Find where the given text appears and provide that cell's center as (X, Y) coordinate. 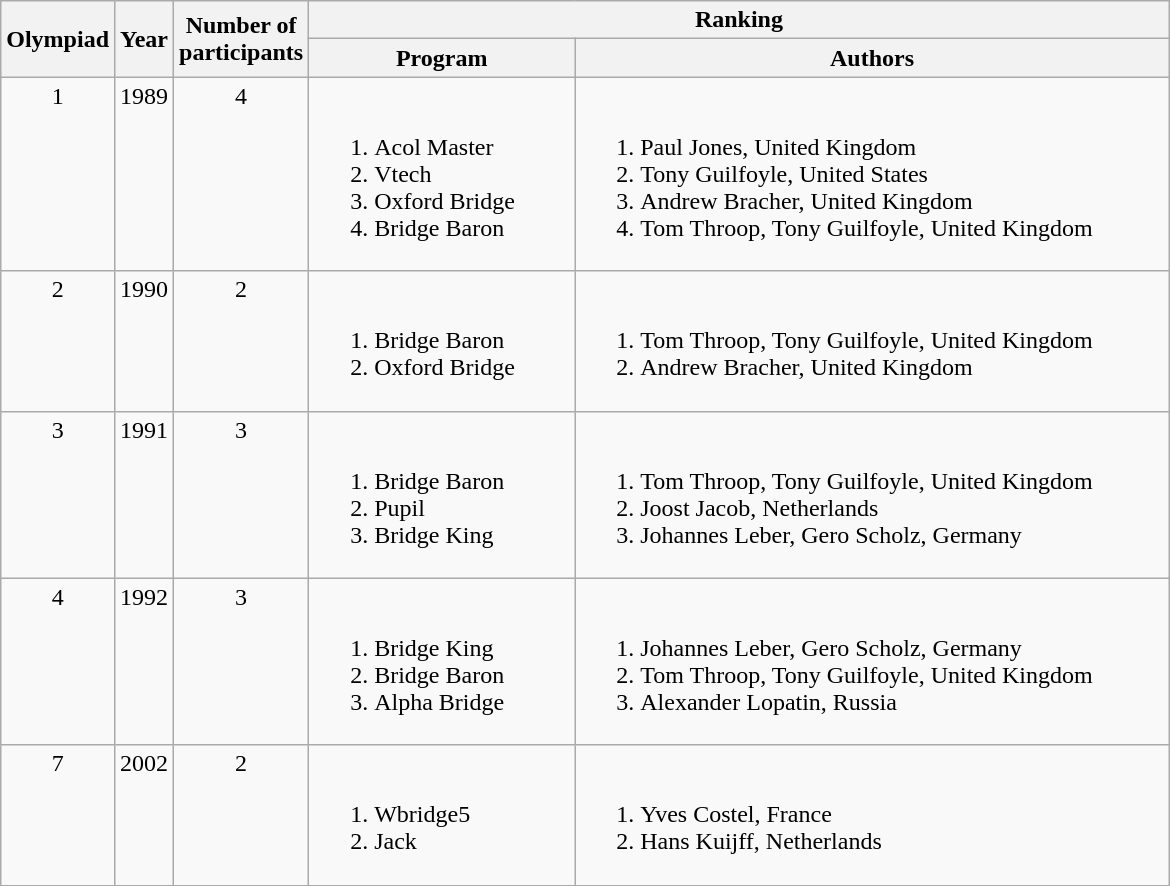
Ranking (740, 20)
Tom Throop, Tony Guilfoyle, United Kingdom Andrew Bracher, United Kingdom (872, 341)
Olympiad (58, 39)
Program (442, 58)
Year (144, 39)
Tom Throop, Tony Guilfoyle, United KingdomJoost Jacob, NetherlandsJohannes Leber, Gero Scholz, Germany (872, 494)
Number ofparticipants (242, 39)
7 (58, 815)
Bridge BaronOxford Bridge (442, 341)
Johannes Leber, Gero Scholz, GermanyTom Throop, Tony Guilfoyle, United KingdomAlexander Lopatin, Russia (872, 662)
Bridge BaronPupilBridge King (442, 494)
1 (58, 174)
1989 (144, 174)
Acol MasterVtechOxford BridgeBridge Baron (442, 174)
1990 (144, 341)
1992 (144, 662)
Paul Jones, United KingdomTony Guilfoyle, United StatesAndrew Bracher, United KingdomTom Throop, Tony Guilfoyle, United Kingdom (872, 174)
1991 (144, 494)
Wbridge5Jack (442, 815)
Yves Costel, FranceHans Kuijff, Netherlands (872, 815)
Authors (872, 58)
Bridge KingBridge BaronAlpha Bridge (442, 662)
2002 (144, 815)
